Scan for the cell matching the given text and deliver its (x, y) coordinate at center. 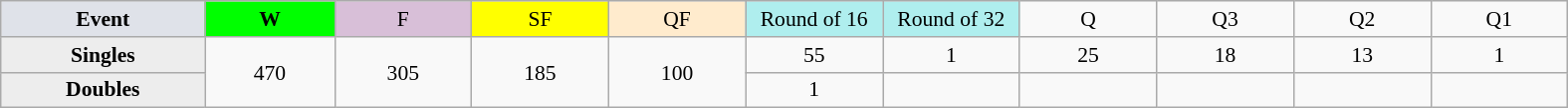
305 (403, 72)
Q (1088, 19)
Q1 (1499, 19)
470 (270, 72)
Round of 32 (951, 19)
Round of 16 (814, 19)
18 (1226, 55)
Doubles (104, 90)
Q3 (1226, 19)
W (270, 19)
13 (1362, 55)
55 (814, 55)
SF (541, 19)
25 (1088, 55)
Singles (104, 55)
Q2 (1362, 19)
100 (677, 72)
QF (677, 19)
F (403, 19)
185 (541, 72)
Event (104, 19)
